Search for the cell housing the specified text and yield its (x, y) center coordinate. 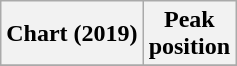
Chart (2019) (72, 34)
Peakposition (189, 34)
